Extract the (x, y) coordinate from the center of the cell holding the provided text.  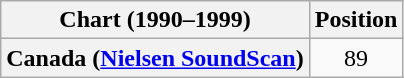
Chart (1990–1999) (155, 20)
Canada (Nielsen SoundScan) (155, 58)
89 (356, 58)
Position (356, 20)
